From the cell containing the given text, extract its center point as [x, y] coordinate. 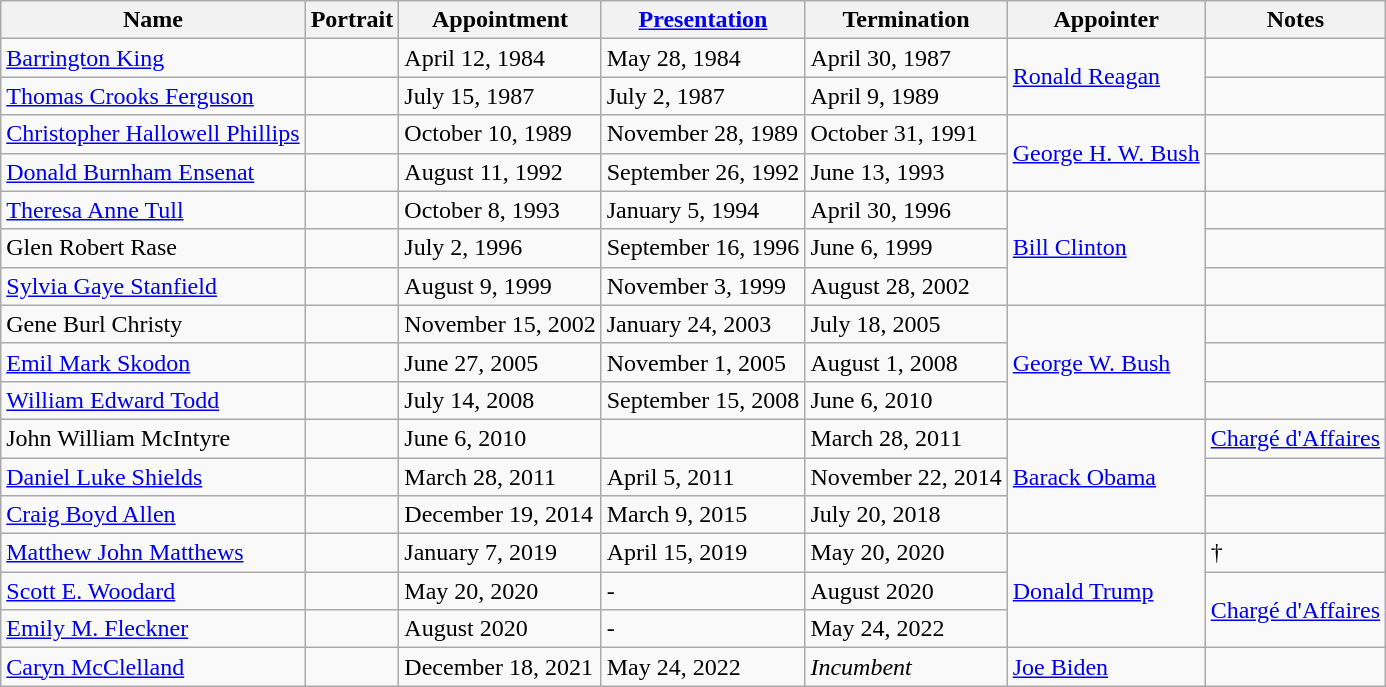
Glen Robert Rase [153, 248]
August 9, 1999 [500, 286]
William Edward Todd [153, 400]
July 14, 2008 [500, 400]
Notes [1295, 20]
July 2, 1996 [500, 248]
Portrait [352, 20]
December 19, 2014 [500, 515]
January 7, 2019 [500, 553]
April 30, 1996 [906, 210]
Donald Trump [1106, 591]
Barrington King [153, 58]
Gene Burl Christy [153, 324]
May 28, 1984 [703, 58]
Incumbent [906, 667]
November 22, 2014 [906, 477]
George W. Bush [1106, 362]
April 12, 1984 [500, 58]
Craig Boyd Allen [153, 515]
April 15, 2019 [703, 553]
Termination [906, 20]
October 10, 1989 [500, 134]
July 18, 2005 [906, 324]
April 5, 2011 [703, 477]
October 8, 1993 [500, 210]
August 28, 2002 [906, 286]
Ronald Reagan [1106, 77]
Emil Mark Skodon [153, 362]
Scott E. Woodard [153, 591]
August 11, 1992 [500, 172]
January 24, 2003 [703, 324]
June 27, 2005 [500, 362]
July 20, 2018 [906, 515]
George H. W. Bush [1106, 153]
November 3, 1999 [703, 286]
Thomas Crooks Ferguson [153, 96]
Daniel Luke Shields [153, 477]
Appointment [500, 20]
Bill Clinton [1106, 248]
December 18, 2021 [500, 667]
Donald Burnham Ensenat [153, 172]
April 9, 1989 [906, 96]
Emily M. Fleckner [153, 629]
November 1, 2005 [703, 362]
Joe Biden [1106, 667]
June 6, 1999 [906, 248]
August 1, 2008 [906, 362]
Caryn McClelland [153, 667]
July 2, 1987 [703, 96]
September 16, 1996 [703, 248]
† [1295, 553]
Theresa Anne Tull [153, 210]
Name [153, 20]
March 9, 2015 [703, 515]
June 13, 1993 [906, 172]
January 5, 1994 [703, 210]
September 26, 1992 [703, 172]
September 15, 2008 [703, 400]
April 30, 1987 [906, 58]
Matthew John Matthews [153, 553]
Christopher Hallowell Phillips [153, 134]
July 15, 1987 [500, 96]
November 28, 1989 [703, 134]
John William McIntyre [153, 438]
October 31, 1991 [906, 134]
Appointer [1106, 20]
November 15, 2002 [500, 324]
Presentation [703, 20]
Sylvia Gaye Stanfield [153, 286]
Barack Obama [1106, 476]
